Scan for the cell matching the given text and deliver its (X, Y) coordinate at center. 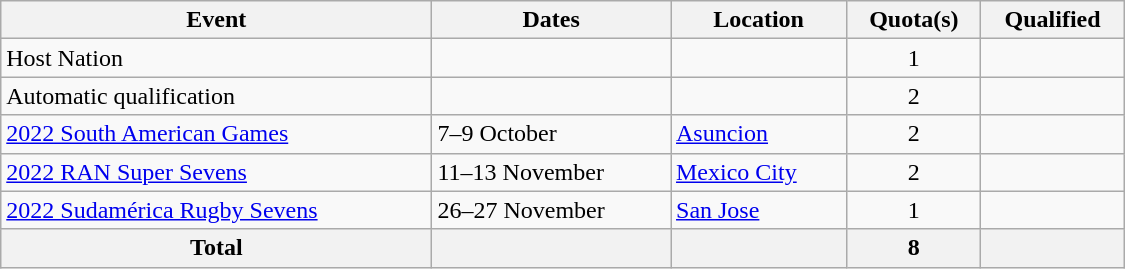
26–27 November (552, 210)
Location (758, 20)
Dates (552, 20)
2022 RAN Super Sevens (216, 172)
Mexico City (758, 172)
2022 Sudamérica Rugby Sevens (216, 210)
Qualified (1052, 20)
11–13 November (552, 172)
8 (914, 248)
Quota(s) (914, 20)
Asuncion (758, 134)
Event (216, 20)
San Jose (758, 210)
Host Nation (216, 58)
2022 South American Games (216, 134)
Total (216, 248)
Automatic qualification (216, 96)
7–9 October (552, 134)
